Scan for the cell matching the given text and deliver its (x, y) coordinate at center. 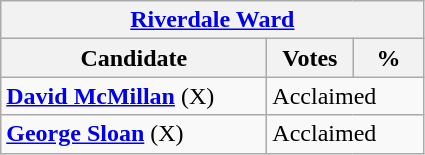
George Sloan (X) (134, 134)
Riverdale Ward (212, 20)
David McMillan (X) (134, 96)
% (388, 58)
Candidate (134, 58)
Votes (310, 58)
